Return (X, Y) of the center of cell containing provided text 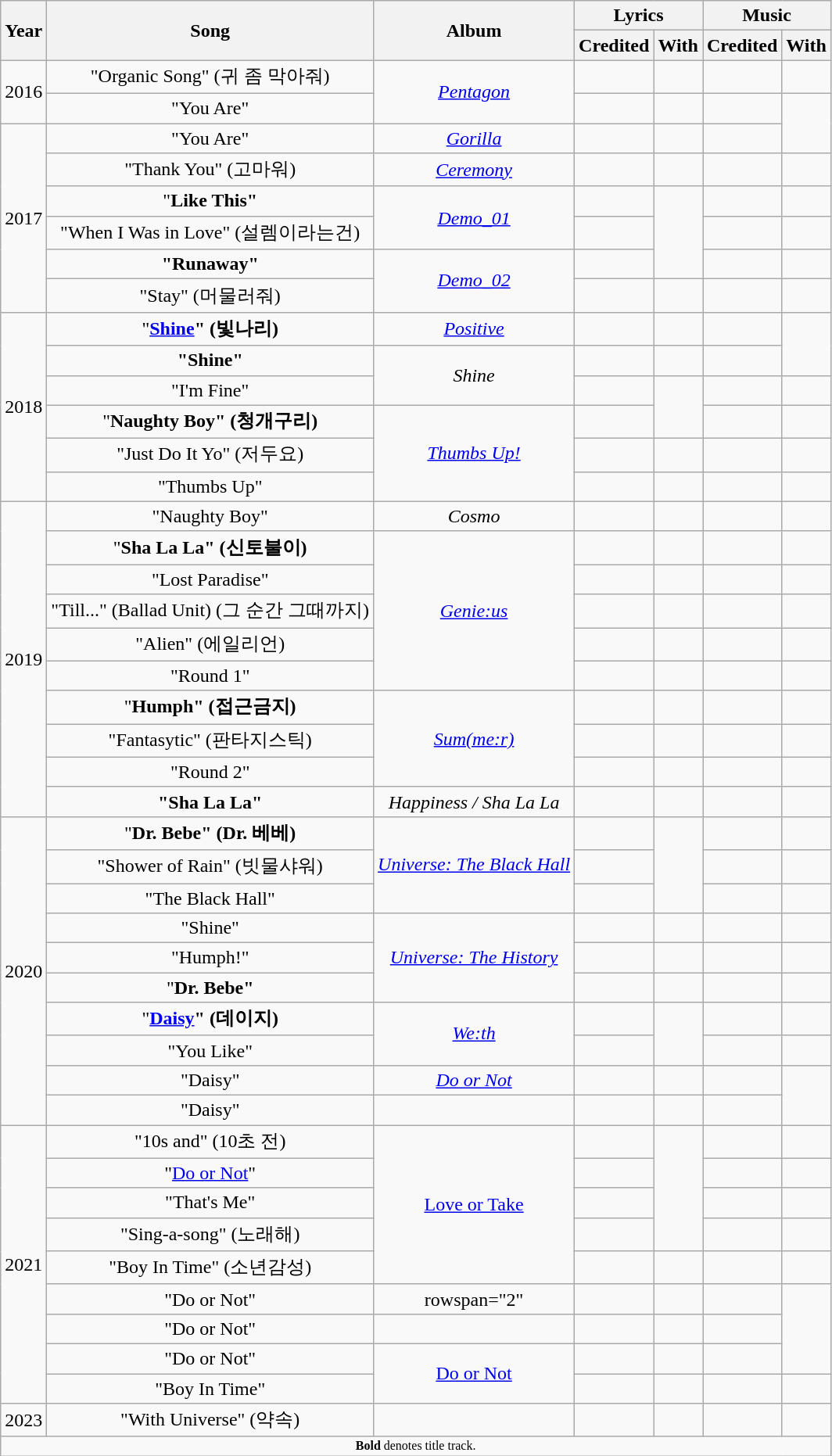
"Thank You" (고마워) (210, 170)
"Just Do It Yo" (저두요) (210, 455)
"That's Me" (210, 1203)
"Till..." (Ballad Unit) (그 순간 그때까지) (210, 611)
"Dr. Bebe" (210, 988)
"The Black Hall" (210, 898)
"Runaway" (210, 264)
Love or Take (474, 1204)
Cosmo (474, 516)
Bold denotes title track. (416, 1446)
"Sha La La" (210, 802)
"Daisy" (데이지) (210, 1020)
"Humph!" (210, 958)
"Organic Song" (귀 좀 막아줘) (210, 77)
"When I Was in Love" (설렘이라는건) (210, 233)
2017 (23, 218)
"Dr. Bebe" (Dr. 베베) (210, 834)
Album (474, 30)
"Shower of Rain" (빗물샤워) (210, 866)
"You Like" (210, 1050)
Music (766, 16)
Positive (474, 328)
"Naughty Boy" (210, 516)
Shine (474, 375)
Lyrics (639, 16)
2016 (23, 92)
2020 (23, 970)
Ceremony (474, 170)
2021 (23, 1264)
Universe: The Black Hall (474, 865)
rowspan="2" (474, 1299)
Universe: The History (474, 958)
"Sing-a-song" (노래해) (210, 1234)
Happiness / Sha La La (474, 802)
"Fantasytic" (판타지스틱) (210, 741)
2018 (23, 407)
2023 (23, 1420)
2019 (23, 658)
Genie:us (474, 611)
Demo_01 (474, 217)
"Stay" (머물러줘) (210, 296)
"Shine" (빛나리) (210, 328)
"Round 1" (210, 676)
"I'm Fine" (210, 390)
"Alien" (에일리언) (210, 644)
"Naughty Boy" (청개구리) (210, 422)
"10s and" (10초 전) (210, 1142)
We:th (474, 1034)
Demo_02 (474, 282)
"Round 2" (210, 772)
Song (210, 30)
"Boy In Time" (210, 1388)
"Lost Paradise" (210, 579)
"Humph" (접근금지) (210, 707)
Pentagon (474, 92)
Thumbs Up! (474, 454)
"Sha La La" (신토불이) (210, 547)
"Thumbs Up" (210, 486)
Sum(me:r) (474, 738)
Gorilla (474, 138)
"With Universe" (약속) (210, 1420)
"Like This" (210, 201)
"Boy In Time" (소년감성) (210, 1268)
Year (23, 30)
